Search for the cell housing the specified text and yield its [X, Y] center coordinate. 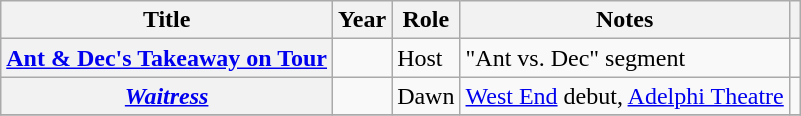
West End debut, Adelphi Theatre [624, 96]
Notes [624, 20]
Dawn [426, 96]
Ant & Dec's Takeaway on Tour [167, 58]
Year [362, 20]
Title [167, 20]
Host [426, 58]
"Ant vs. Dec" segment [624, 58]
Role [426, 20]
Waitress [167, 96]
